Return the (x, y) coordinate for the center point of the cell that contains the specified text.  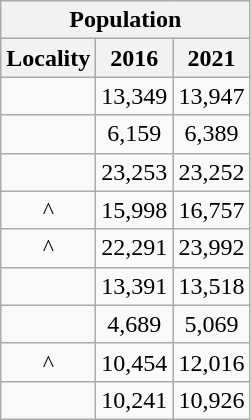
23,253 (134, 172)
23,252 (212, 172)
23,992 (212, 248)
10,241 (134, 400)
12,016 (212, 362)
13,349 (134, 96)
2016 (134, 58)
16,757 (212, 210)
10,926 (212, 400)
15,998 (134, 210)
13,518 (212, 286)
5,069 (212, 324)
4,689 (134, 324)
6,389 (212, 134)
13,947 (212, 96)
10,454 (134, 362)
22,291 (134, 248)
2021 (212, 58)
13,391 (134, 286)
Population (126, 20)
6,159 (134, 134)
Locality (48, 58)
